Provide the (X, Y) coordinate of the cell's center where the given text is located.  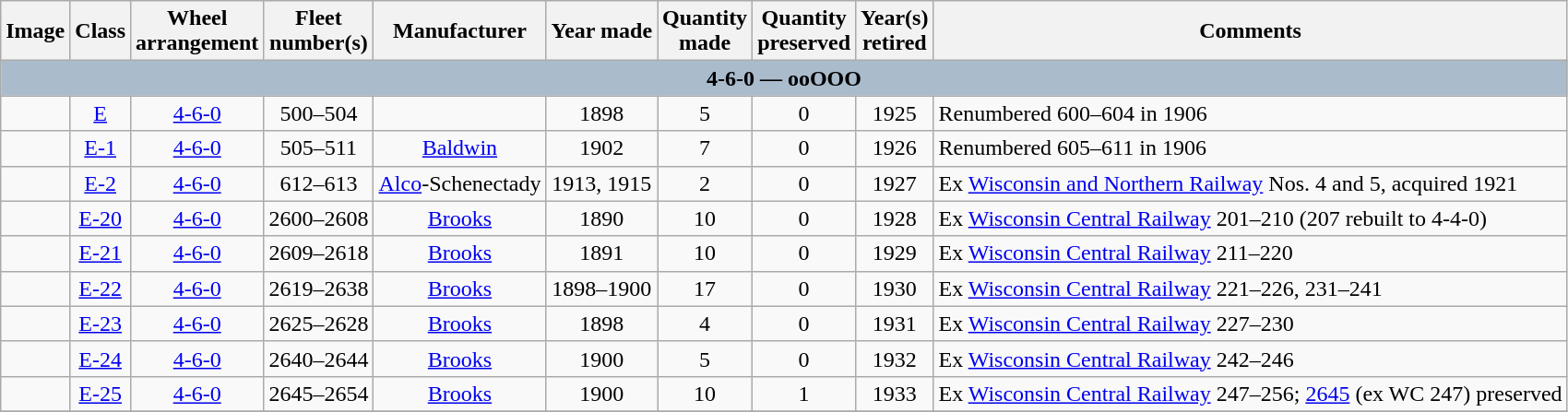
1902 (601, 148)
Quantitymade (705, 31)
E-21 (101, 253)
1932 (895, 359)
612–613 (319, 183)
1930 (895, 288)
1926 (895, 148)
Ex Wisconsin Central Railway 211–220 (1251, 253)
2600–2608 (319, 218)
1898–1900 (601, 288)
E-25 (101, 394)
2609–2618 (319, 253)
Wheelarrangement (197, 31)
4-6-0 — ooOOO (784, 78)
Quantitypreserved (804, 31)
Renumbered 600–604 in 1906 (1251, 113)
Ex Wisconsin Central Railway 227–230 (1251, 324)
E-20 (101, 218)
Baldwin (459, 148)
Class (101, 31)
1890 (601, 218)
Year made (601, 31)
Renumbered 605–611 in 1906 (1251, 148)
E (101, 113)
Ex Wisconsin Central Railway 242–246 (1251, 359)
1931 (895, 324)
Ex Wisconsin Central Railway 201–210 (207 rebuilt to 4-4-0) (1251, 218)
4 (705, 324)
Comments (1251, 31)
Ex Wisconsin Central Railway 247–256; 2645 (ex WC 247) preserved (1251, 394)
Year(s)retired (895, 31)
500–504 (319, 113)
1929 (895, 253)
E-23 (101, 324)
Ex Wisconsin and Northern Railway Nos. 4 and 5, acquired 1921 (1251, 183)
Fleetnumber(s) (319, 31)
1925 (895, 113)
E-1 (101, 148)
2619–2638 (319, 288)
1927 (895, 183)
Alco-Schenectady (459, 183)
1913, 1915 (601, 183)
17 (705, 288)
2645–2654 (319, 394)
2 (705, 183)
2625–2628 (319, 324)
1928 (895, 218)
7 (705, 148)
1933 (895, 394)
E-22 (101, 288)
1891 (601, 253)
2640–2644 (319, 359)
E-2 (101, 183)
Image (35, 31)
Ex Wisconsin Central Railway 221–226, 231–241 (1251, 288)
1 (804, 394)
E-24 (101, 359)
505–511 (319, 148)
Manufacturer (459, 31)
